Return [X, Y] of the center of cell containing provided text 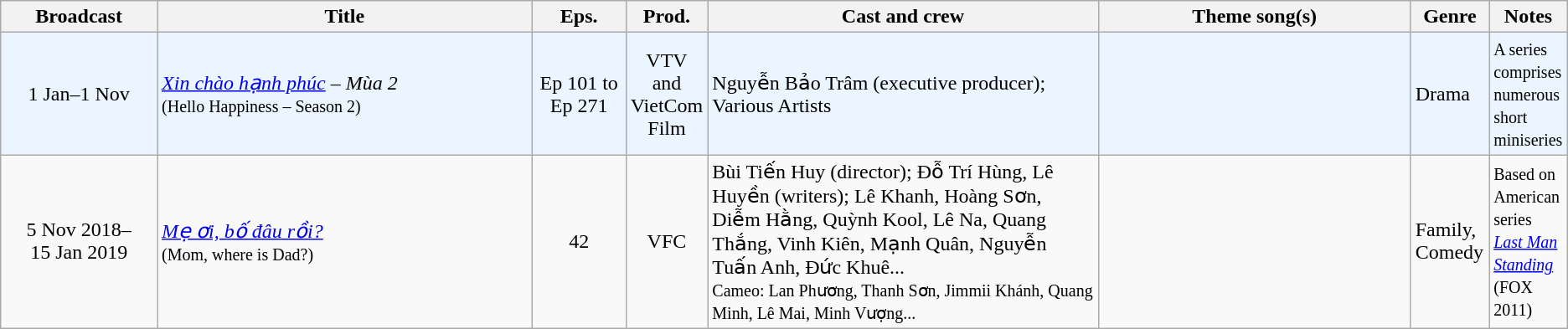
A series comprises numerous short miniseries [1529, 94]
Cast and crew [903, 17]
Title [345, 17]
VFC [667, 242]
Prod. [667, 17]
Mẹ ơi, bố đâu rồi? (Mom, where is Dad?) [345, 242]
Nguyễn Bảo Trâm (executive producer); Various Artists [903, 94]
5 Nov 2018–15 Jan 2019 [79, 242]
Family, Comedy [1449, 242]
Based on American series Last Man Standing (FOX 2011) [1529, 242]
Broadcast [79, 17]
Xin chào hạnh phúc – Mùa 2 (Hello Happiness – Season 2) [345, 94]
Eps. [579, 17]
1 Jan–1 Nov [79, 94]
Theme song(s) [1255, 17]
Genre [1449, 17]
Notes [1529, 17]
Drama [1449, 94]
VTV and VietCom Film [667, 94]
42 [579, 242]
Ep 101 to Ep 271 [579, 94]
